Return the [X, Y] coordinate for the center point of the cell that contains the specified text.  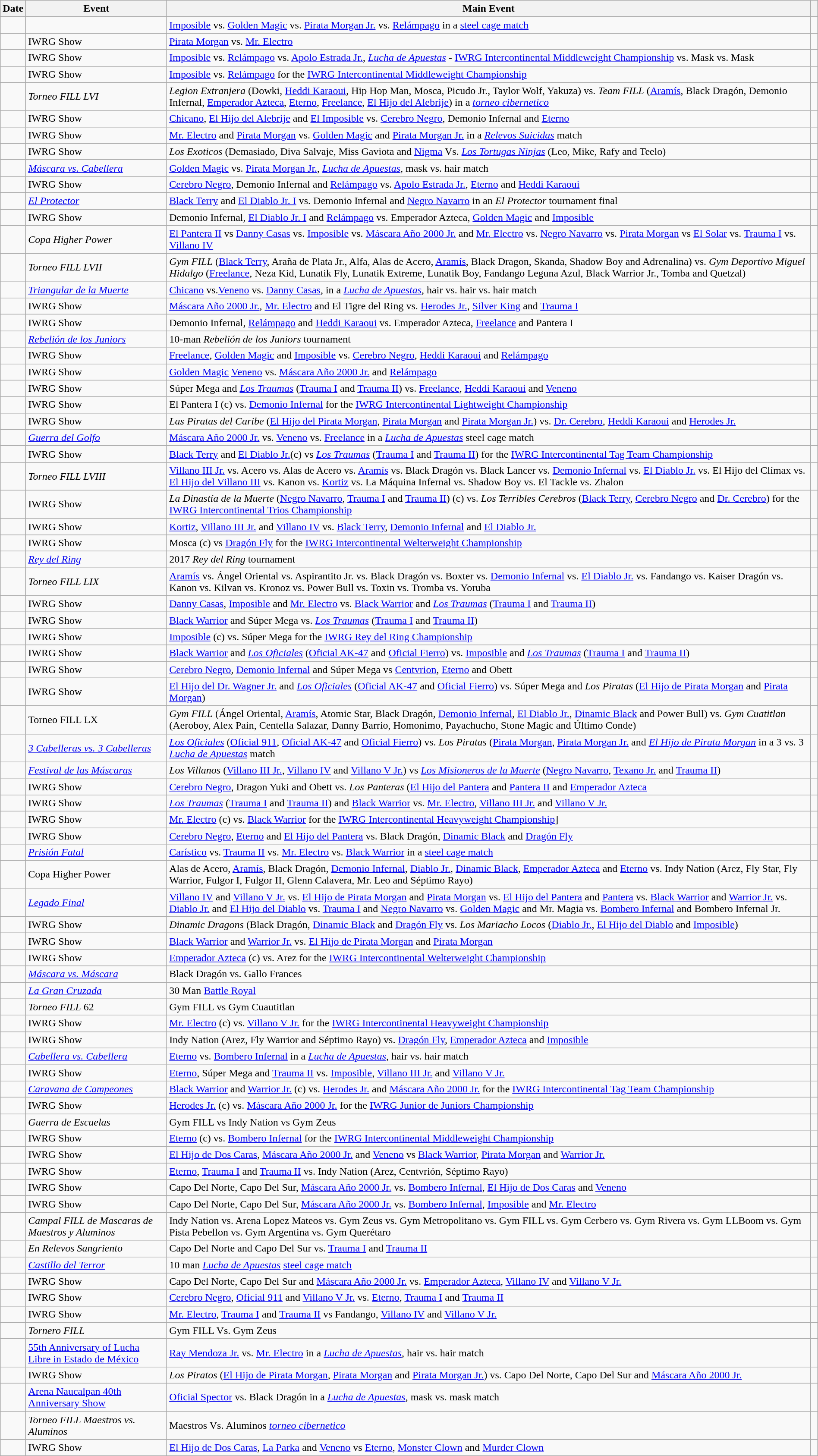
Gym FILL vs Gym Cuautitlan [488, 1007]
Gym FILL vs Indy Nation vs Gym Zeus [488, 1122]
Capo Del Norte, Capo Del Sur, Máscara Año 2000 Jr. vs. Bombero Infernal, El Hijo de Dos Caras and Veneno [488, 1188]
Cerebro Negro, Demonio Infernal and Súper Mega vs Centvrion, Eterno and Obett [488, 670]
En Relevos Sangriento [97, 1248]
Black Warrior and Súper Mega vs. Los Traumas (Trauma I and Trauma II) [488, 620]
Máscara Año 2000 Jr. vs. Veneno vs. Freelance in a Lucha de Apuestas steel cage match [488, 437]
Kortiz, Villano III Jr. and Villano IV vs. Black Terry, Demonio Infernal and El Diablo Jr. [488, 527]
Caravana de Campeones [97, 1089]
Las Piratas del Caribe (El Hijo del Pirata Morgan, Pirata Morgan and Pirata Morgan Jr.) vs. Dr. Cerebro, Heddi Karaoui and Herodes Jr. [488, 421]
Máscara Año 2000 Jr., Mr. Electro and El Tigre del Ring vs. Herodes Jr., Silver King and Trauma I [488, 306]
Black Dragón vs. Gallo Frances [488, 974]
Máscara vs. Máscara [97, 974]
Indy Nation (Arez, Fly Warrior and Séptimo Rayo) vs. Dragón Fly, Emperador Azteca and Imposible [488, 1040]
Demonio Infernal, Relámpago and Heddi Karaoui vs. Emperador Azteca, Freelance and Pantera I [488, 323]
Capo Del Norte, Capo Del Sur, Máscara Año 2000 Jr. vs. Bombero Infernal, Imposible and Mr. Electro [488, 1204]
Maestros Vs. Aluminos torneo cibernetico [488, 1425]
Golden Magic vs. Pirata Morgan Jr., Lucha de Apuestas, mask vs. hair match [488, 168]
Black Warrior and Warrior Jr. (c) vs. Herodes Jr. and Máscara Año 2000 Jr. for the IWRG Intercontinental Tag Team Championship [488, 1089]
Imposible vs. Relámpago vs. Apolo Estrada Jr., Lucha de Apuestas - IWRG Intercontinental Middleweight Championship vs. Mask vs. Mask [488, 58]
Freelance, Golden Magic and Imposible vs. Cerebro Negro, Heddi Karaoui and Relámpago [488, 355]
3 Cabelleras vs. 3 Cabelleras [97, 748]
El Pantera I (c) vs. Demonio Infernal for the IWRG Intercontinental Lightweight Championship [488, 405]
El Protector [97, 201]
Castillo del Terror [97, 1265]
Eterno, Trauma I and Trauma II vs. Indy Nation (Arez, Centvrión, Séptimo Rayo) [488, 1171]
Prisión Fatal [97, 852]
Herodes Jr. (c) vs. Máscara Año 2000 Jr. for the IWRG Junior de Juniors Championship [488, 1105]
2017 Rey del Ring tournament [488, 560]
Cerebro Negro, Eterno and El Hijo del Pantera vs. Black Dragón, Dinamic Black and Dragón Fly [488, 836]
El Hijo de Dos Caras, Máscara Año 2000 Jr. and Veneno vs Black Warrior, Pirata Morgan and Warrior Jr. [488, 1155]
30 Man Battle Royal [488, 991]
Torneo FILL LVII [97, 267]
Mr. Electro (c) vs. Villano V Jr. for the IWRG Intercontinental Heavyweight Championship [488, 1023]
Torneo FILL Maestros vs. Aluminos [97, 1425]
Black Warrior and Los Oficiales (Oficial AK-47 and Oficial Fierro) vs. Imposible and Los Traumas (Trauma I and Trauma II) [488, 653]
Mr. Electro (c) vs. Black Warrior for the IWRG Intercontinental Heavyweight Championship] [488, 819]
Tornero FILL [97, 1330]
Capo Del Norte, Capo Del Sur and Máscara Año 2000 Jr. vs. Emperador Azteca, Villano IV and Villano V Jr. [488, 1281]
Los Villanos (Villano III Jr., Villano IV and Villano V Jr.) vs Los Misioneros de la Muerte (Negro Navarro, Texano Jr. and Trauma II) [488, 770]
Pirata Morgan vs. Mr. Electro [488, 41]
55th Anniversary of Lucha Libre in Estado de México [97, 1353]
Chicano, El Hijo del Alebrije and El Imposible vs. Cerebro Negro, Demonio Infernal and Eterno [488, 119]
Gym FILL Vs. Gym Zeus [488, 1330]
Capo Del Norte and Capo Del Sur vs. Trauma I and Trauma II [488, 1248]
Chicano vs.Veneno vs. Danny Casas, in a Lucha de Apuestas, hair vs. hair vs. hair match [488, 290]
Black Warrior and Warrior Jr. vs. El Hijo de Pirata Morgan and Pirata Morgan [488, 941]
Torneo FILL LX [97, 720]
Cabellera vs. Cabellera [97, 1056]
Máscara vs. Cabellera [97, 168]
Festival de las Máscaras [97, 770]
Los Traumas (Trauma I and Trauma II) and Black Warrior vs. Mr. Electro, Villano III Jr. and Villano V Jr. [488, 803]
Event [97, 9]
Imposible vs. Relámpago for the IWRG Intercontinental Middleweight Championship [488, 74]
10 man Lucha de Apuestas steel cage match [488, 1265]
Date [13, 9]
Legado Final [97, 903]
Eterno vs. Bombero Infernal in a Lucha de Apuestas, hair vs. hair match [488, 1056]
Arena Naucalpan 40th Anniversary Show [97, 1397]
Main Event [488, 9]
Mosca (c) vs Dragón Fly for the IWRG Intercontinental Welterweight Championship [488, 543]
Mr. Electro and Pirata Morgan vs. Golden Magic and Pirata Morgan Jr. in a Relevos Suicidas match [488, 135]
Campal FILL de Mascaras de Maestros y Aluminos [97, 1226]
Black Terry and El Diablo Jr.(c) vs Los Traumas (Trauma I and Trauma II) for the IWRG Intercontinental Tag Team Championship [488, 454]
Súper Mega and Los Traumas (Trauma I and Trauma II) vs. Freelance, Heddi Karaoui and Veneno [488, 388]
La Gran Cruzada [97, 991]
Torneo FILL LIX [97, 582]
Los Piratos (El Hijo de Pirata Morgan, Pirata Morgan and Pirata Morgan Jr.) vs. Capo Del Norte, Capo Del Sur and Máscara Año 2000 Jr. [488, 1375]
Rey del Ring [97, 560]
Los Exoticos (Demasiado, Diva Salvaje, Miss Gaviota and Nigma Vs. Los Tortugas Ninjas (Leo, Mike, Rafy and Teelo) [488, 151]
Imposible (c) vs. Súper Mega for the IWRG Rey del Ring Championship [488, 637]
Guerra de Escuelas [97, 1122]
Dinamic Dragons (Black Dragón, Dinamic Black and Dragón Fly vs. Los Mariacho Locos (Diablo Jr., El Hijo del Diablo and Imposible) [488, 925]
Eterno, Súper Mega and Trauma II vs. Imposible, Villano III Jr. and Villano V Jr. [488, 1072]
Black Terry and El Diablo Jr. I vs. Demonio Infernal and Negro Navarro in an El Protector tournament final [488, 201]
Ray Mendoza Jr. vs. Mr. Electro in a Lucha de Apuestas, hair vs. hair match [488, 1353]
Carístico vs. Trauma II vs. Mr. Electro vs. Black Warrior in a steel cage match [488, 852]
Golden Magic Veneno vs. Máscara Año 2000 Jr. and Relámpago [488, 372]
Torneo FILL LVI [97, 97]
Mr. Electro, Trauma I and Trauma II vs Fandango, Villano IV and Villano V Jr. [488, 1314]
Eterno (c) vs. Bombero Infernal for the IWRG Intercontinental Middleweight Championship [488, 1138]
Cerebro Negro, Demonio Infernal and Relámpago vs. Apolo Estrada Jr., Eterno and Heddi Karaoui [488, 184]
Danny Casas, Imposible and Mr. Electro vs. Black Warrior and Los Traumas (Trauma I and Trauma II) [488, 604]
Triangular de la Muerte [97, 290]
Demonio Infernal, El Diablo Jr. I and Relámpago vs. Emperador Azteca, Golden Magic and Imposible [488, 217]
Torneo FILL 62 [97, 1007]
Guerra del Golfo [97, 437]
Cerebro Negro, Dragon Yuki and Obett vs. Los Panteras (El Hijo del Pantera and Pantera II and Emperador Azteca [488, 786]
Oficial Spector vs. Black Dragón in a Lucha de Apuestas, mask vs. mask match [488, 1397]
Rebelión de los Juniors [97, 339]
Emperador Azteca (c) vs. Arez for the IWRG Intercontinental Welterweight Championship [488, 958]
Imposible vs. Golden Magic vs. Pirata Morgan Jr. vs. Relámpago in a steel cage match [488, 25]
10-man Rebelión de los Juniors tournament [488, 339]
Torneo FILL LVIII [97, 476]
El Hijo de Dos Caras, La Parka and Veneno vs Eterno, Monster Clown and Murder Clown [488, 1448]
Cerebro Negro, Oficial 911 and Villano V Jr. vs. Eterno, Trauma I and Trauma II [488, 1298]
